For the text-containing cell, return its midpoint in (X, Y) coordinate format. 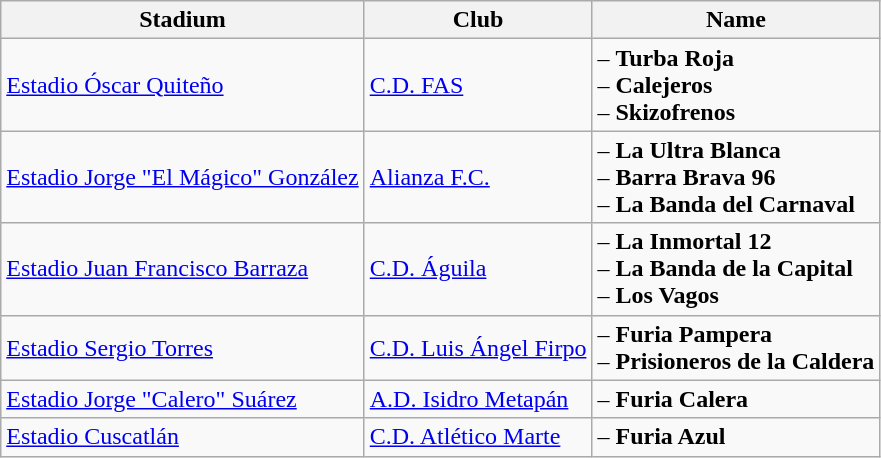
Estadio Sergio Torres (182, 348)
Estadio Jorge "Calero" Suárez (182, 399)
C.D. Luis Ángel Firpo (478, 348)
C.D. FAS (478, 85)
– Turba Roja– Calejeros– Skizofrenos (736, 85)
Estadio Juan Francisco Barraza (182, 269)
Estadio Jorge "El Mágico" González (182, 177)
Alianza F.C. (478, 177)
– La Ultra Blanca– Barra Brava 96– La Banda del Carnaval (736, 177)
Club (478, 20)
Estadio Óscar Quiteño (182, 85)
– Furia Pampera– Prisioneros de la Caldera (736, 348)
Name (736, 20)
A.D. Isidro Metapán (478, 399)
– Furia Calera (736, 399)
C.D. Atlético Marte (478, 437)
– La Inmortal 12– La Banda de la Capital– Los Vagos (736, 269)
– Furia Azul (736, 437)
C.D. Águila (478, 269)
Stadium (182, 20)
Estadio Cuscatlán (182, 437)
